Search for the cell housing the specified text and yield its (x, y) center coordinate. 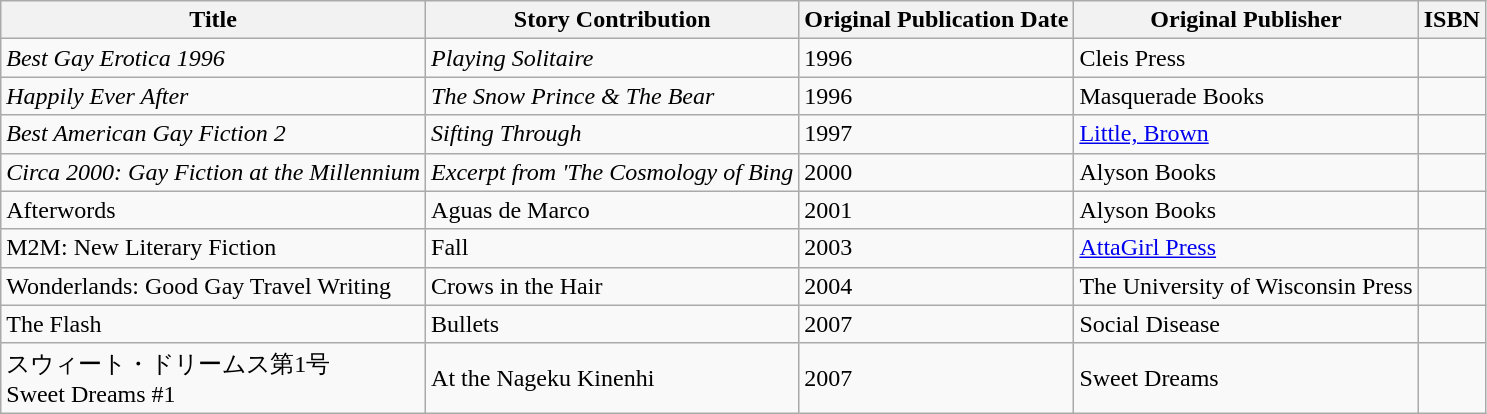
2001 (936, 210)
Social Disease (1246, 324)
Aguas de Marco (612, 210)
ISBN (1452, 20)
AttaGirl Press (1246, 248)
Afterwords (214, 210)
スウィート・ドリームス第1号Sweet Dreams #1 (214, 378)
Circa 2000: Gay Fiction at the Millennium (214, 172)
The University of Wisconsin Press (1246, 286)
Original Publisher (1246, 20)
2003 (936, 248)
The Flash (214, 324)
2000 (936, 172)
Happily Ever After (214, 96)
Bullets (612, 324)
Sweet Dreams (1246, 378)
1997 (936, 134)
Little, Brown (1246, 134)
Original Publication Date (936, 20)
Title (214, 20)
2004 (936, 286)
Wonderlands: Good Gay Travel Writing (214, 286)
Excerpt from 'The Cosmology of Bing (612, 172)
Playing Solitaire (612, 58)
At the Nageku Kinenhi (612, 378)
Masquerade Books (1246, 96)
Sifting Through (612, 134)
Story Contribution (612, 20)
Fall (612, 248)
M2M: New Literary Fiction (214, 248)
Crows in the Hair (612, 286)
Best American Gay Fiction 2 (214, 134)
Best Gay Erotica 1996 (214, 58)
Cleis Press (1246, 58)
The Snow Prince & The Bear (612, 96)
